Locate the cell with the specified text and output its [X, Y] center coordinate. 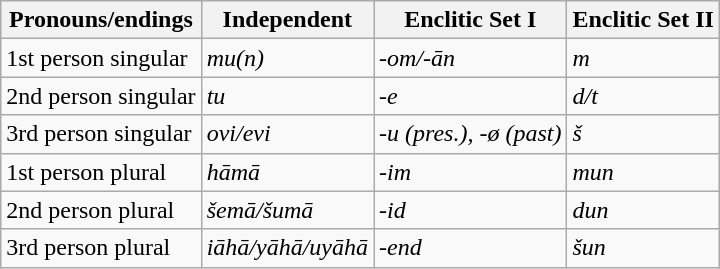
Enclitic Set I [470, 20]
2nd person singular [101, 96]
iāhā/yāhā/uyāhā [287, 248]
-end [470, 248]
2nd person plural [101, 210]
šun [643, 248]
Pronouns/endings [101, 20]
-im [470, 172]
mun [643, 172]
1st person plural [101, 172]
Enclitic Set II [643, 20]
šemā/šumā [287, 210]
-e [470, 96]
ovi/evi [287, 134]
m [643, 58]
mu(n) [287, 58]
3rd person singular [101, 134]
š [643, 134]
dun [643, 210]
1st person singular [101, 58]
-u (pres.), -ø (past) [470, 134]
d/t [643, 96]
-id [470, 210]
hāmā [287, 172]
3rd person plural [101, 248]
Independent [287, 20]
tu [287, 96]
-om/-ān [470, 58]
